Locate the cell with the specified text and output its [x, y] center coordinate. 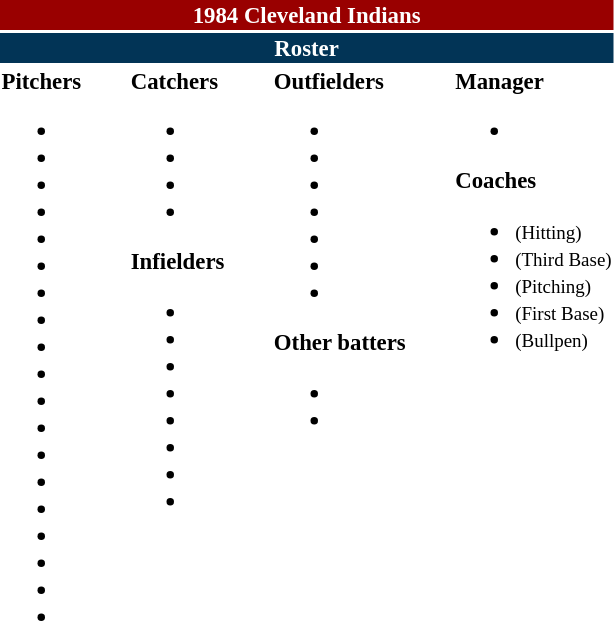
Roster [306, 48]
1984 Cleveland Indians [306, 15]
